Extract the (X, Y) coordinate from the center of the cell holding the provided text.  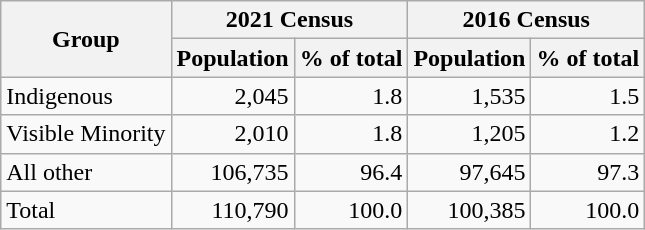
2,045 (232, 96)
106,735 (232, 172)
Total (86, 210)
All other (86, 172)
100,385 (470, 210)
1,205 (470, 134)
96.4 (351, 172)
110,790 (232, 210)
2016 Census (526, 20)
1.2 (588, 134)
Group (86, 39)
2,010 (232, 134)
97.3 (588, 172)
2021 Census (290, 20)
1.5 (588, 96)
1,535 (470, 96)
Indigenous (86, 96)
Visible Minority (86, 134)
97,645 (470, 172)
